Output the (X, Y) coordinate of the center of the cell containing the given text.  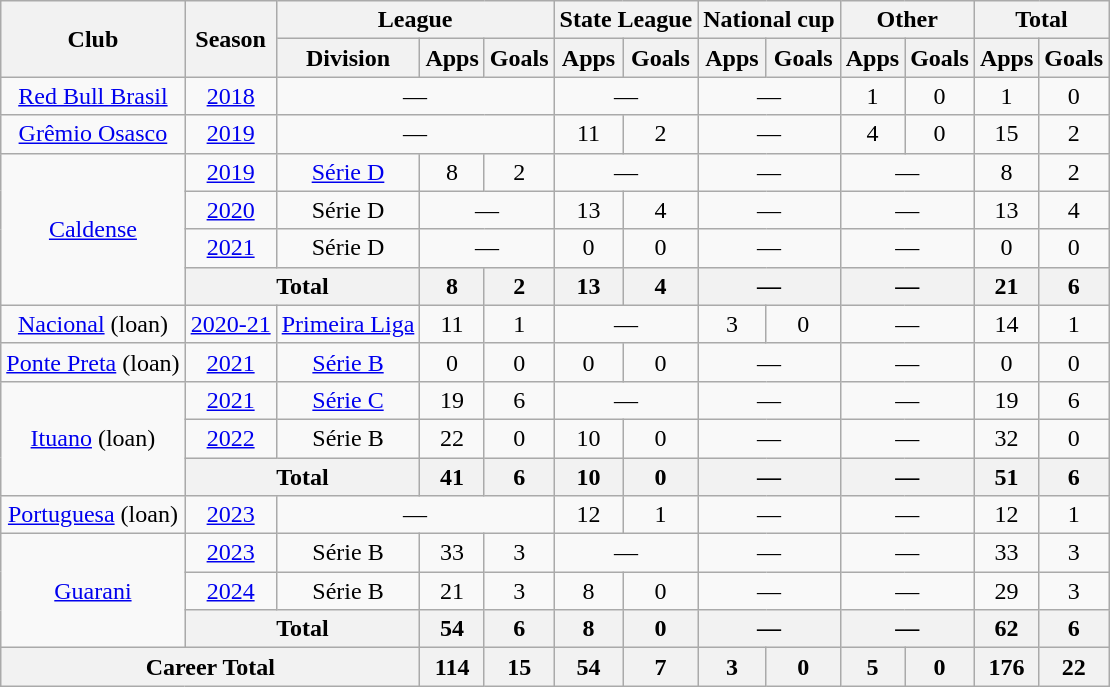
Ituano (loan) (93, 438)
Caldense (93, 229)
National cup (769, 20)
Primeira Liga (348, 324)
Série C (348, 400)
Guarani (93, 591)
5 (872, 667)
51 (1006, 477)
62 (1006, 629)
Club (93, 39)
Ponte Preta (loan) (93, 362)
2022 (230, 438)
Red Bull Brasil (93, 96)
29 (1006, 591)
41 (452, 477)
2024 (230, 591)
114 (452, 667)
14 (1006, 324)
League (415, 20)
Grêmio Osasco (93, 134)
Other (907, 20)
Season (230, 39)
7 (660, 667)
2020-21 (230, 324)
2018 (230, 96)
Nacional (loan) (93, 324)
32 (1006, 438)
176 (1006, 667)
State League (626, 20)
Career Total (210, 667)
2020 (230, 210)
Portuguesa (loan) (93, 515)
Division (348, 58)
